Identify which cell holds the provided text, then report its (x, y) central coordinate. 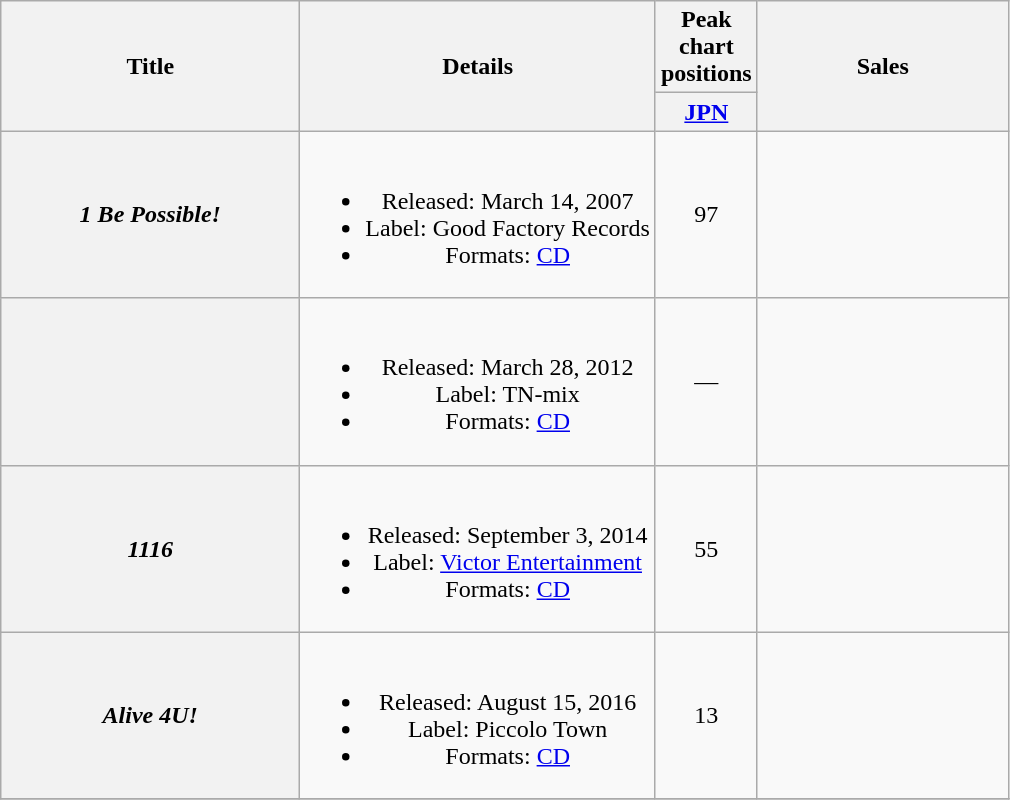
Details (478, 66)
Released: March 28, 2012Label: TN-mixFormats: CD (478, 382)
Alive 4U! (150, 716)
1116 (150, 548)
Peak chart positions (706, 47)
— (706, 382)
Released: August 15, 2016Label: Piccolo TownFormats: CD (478, 716)
13 (706, 716)
Title (150, 66)
Released: September 3, 2014Label: Victor EntertainmentFormats: CD (478, 548)
55 (706, 548)
97 (706, 214)
1 Be Possible! (150, 214)
Sales (882, 66)
Released: March 14, 2007Label: Good Factory RecordsFormats: CD (478, 214)
JPN (706, 112)
